Detect which cell encompasses the target text, then output its [x, y] center coordinate. 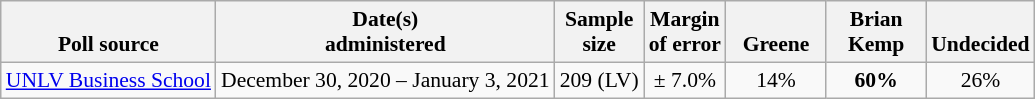
Samplesize [600, 32]
BrianKemp [876, 32]
Undecided [980, 32]
209 (LV) [600, 80]
Greene [776, 32]
14% [776, 80]
Poll source [108, 32]
Date(s)administered [386, 32]
26% [980, 80]
Marginof error [685, 32]
December 30, 2020 – January 3, 2021 [386, 80]
UNLV Business School [108, 80]
60% [876, 80]
± 7.0% [685, 80]
